Determine the [x, y] coordinate at the center of the cell enclosing the given text.  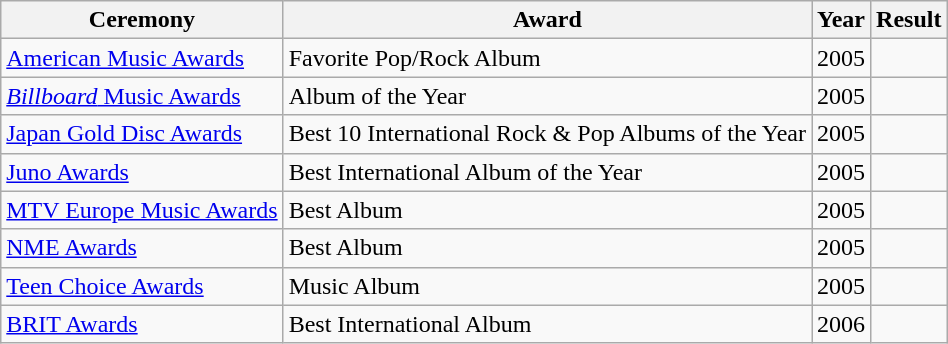
2006 [842, 324]
Year [842, 20]
Favorite Pop/Rock Album [547, 58]
BRIT Awards [142, 324]
Ceremony [142, 20]
Teen Choice Awards [142, 286]
Best International Album of the Year [547, 172]
Album of the Year [547, 96]
Music Album [547, 286]
Award [547, 20]
Juno Awards [142, 172]
Japan Gold Disc Awards [142, 134]
Billboard Music Awards [142, 96]
MTV Europe Music Awards [142, 210]
Result [909, 20]
Best 10 International Rock & Pop Albums of the Year [547, 134]
American Music Awards [142, 58]
NME Awards [142, 248]
Best International Album [547, 324]
